Extract the (X, Y) coordinate from the center of the cell holding the provided text.  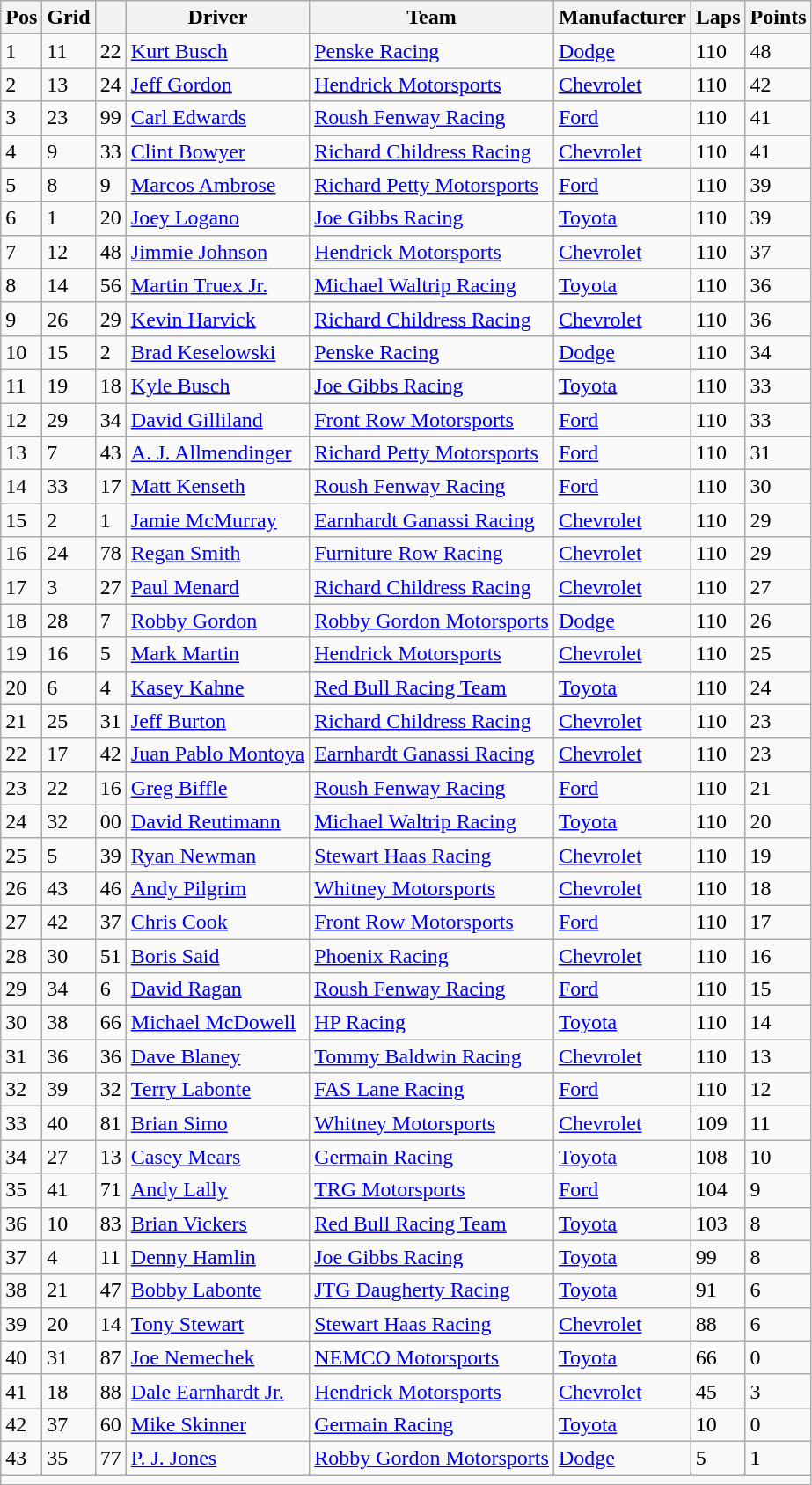
Tony Stewart (217, 1324)
71 (111, 1190)
David Reutimann (217, 821)
Mark Martin (217, 654)
Driver (217, 18)
Mike Skinner (217, 1424)
Andy Lally (217, 1190)
Kyle Busch (217, 386)
Pos (21, 18)
Grid (69, 18)
HP Racing (432, 1023)
Manufacturer (622, 18)
NEMCO Motorsports (432, 1357)
Jamie McMurray (217, 520)
104 (718, 1190)
45 (718, 1391)
Carl Edwards (217, 118)
Martin Truex Jr. (217, 285)
47 (111, 1290)
Terry Labonte (217, 1090)
Brian Vickers (217, 1224)
Bobby Labonte (217, 1290)
77 (111, 1458)
Andy Pilgrim (217, 888)
David Gilliland (217, 420)
Regan Smith (217, 554)
Dave Blaney (217, 1056)
Marcos Ambrose (217, 185)
51 (111, 955)
91 (718, 1290)
Kasey Kahne (217, 687)
Phoenix Racing (432, 955)
Furniture Row Racing (432, 554)
Ryan Newman (217, 855)
JTG Daugherty Racing (432, 1290)
Denny Hamlin (217, 1257)
Chris Cook (217, 922)
Casey Mears (217, 1157)
Robby Gordon (217, 621)
Tommy Baldwin Racing (432, 1056)
FAS Lane Racing (432, 1090)
Joey Logano (217, 218)
Joe Nemechek (217, 1357)
Jeff Gordon (217, 85)
Greg Biffle (217, 788)
46 (111, 888)
Team (432, 18)
Dale Earnhardt Jr. (217, 1391)
108 (718, 1157)
109 (718, 1123)
Juan Pablo Montoya (217, 754)
Clint Bowyer (217, 151)
David Ragan (217, 989)
Kevin Harvick (217, 319)
Jimmie Johnson (217, 252)
60 (111, 1424)
P. J. Jones (217, 1458)
81 (111, 1123)
Points (778, 18)
Jeff Burton (217, 721)
Paul Menard (217, 587)
Michael McDowell (217, 1023)
83 (111, 1224)
TRG Motorsports (432, 1190)
Laps (718, 18)
103 (718, 1224)
Brian Simo (217, 1123)
Boris Said (217, 955)
78 (111, 554)
Brad Keselowski (217, 352)
00 (111, 821)
Kurt Busch (217, 51)
56 (111, 285)
87 (111, 1357)
Matt Kenseth (217, 487)
A. J. Allmendinger (217, 453)
